Detect which cell encompasses the target text, then output its [x, y] center coordinate. 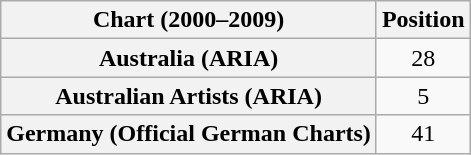
5 [423, 96]
Position [423, 20]
Chart (2000–2009) [189, 20]
28 [423, 58]
Australia (ARIA) [189, 58]
41 [423, 134]
Germany (Official German Charts) [189, 134]
Australian Artists (ARIA) [189, 96]
